Output the (x, y) coordinate of the center of the cell containing the given text.  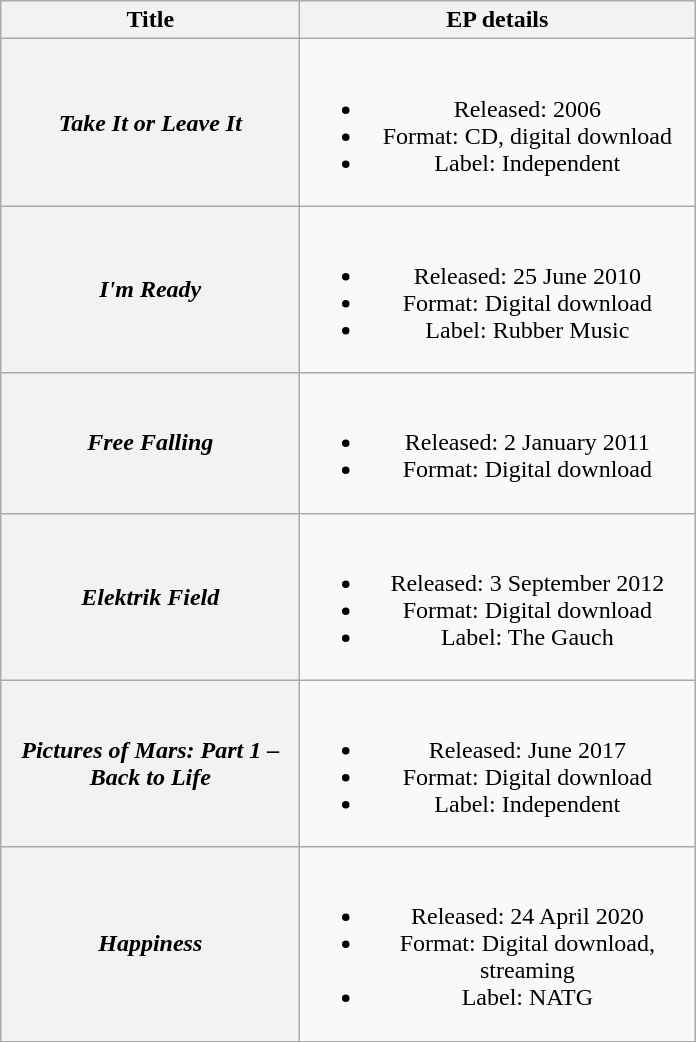
Released: 24 April 2020Format: Digital download, streamingLabel: NATG (498, 944)
EP details (498, 20)
Pictures of Mars: Part 1 – Back to Life (150, 764)
Happiness (150, 944)
Take It or Leave It (150, 122)
Released: 25 June 2010Format: Digital downloadLabel: Rubber Music (498, 290)
I'm Ready (150, 290)
Elektrik Field (150, 596)
Title (150, 20)
Released: 2006Format: CD, digital downloadLabel: Independent (498, 122)
Released: 2 January 2011Format: Digital download (498, 443)
Released: 3 September 2012Format: Digital downloadLabel: The Gauch (498, 596)
Released: June 2017Format: Digital downloadLabel: Independent (498, 764)
Free Falling (150, 443)
